Identify which cell holds the provided text, then report its [X, Y] central coordinate. 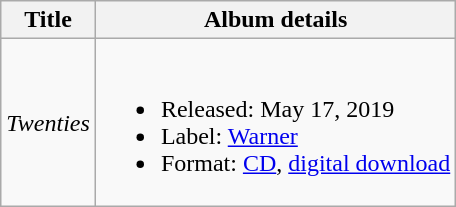
Twenties [48, 122]
Title [48, 20]
Album details [275, 20]
Released: May 17, 2019Label: WarnerFormat: CD, digital download [275, 122]
